Extract the [X, Y] coordinate from the center of the cell holding the provided text.  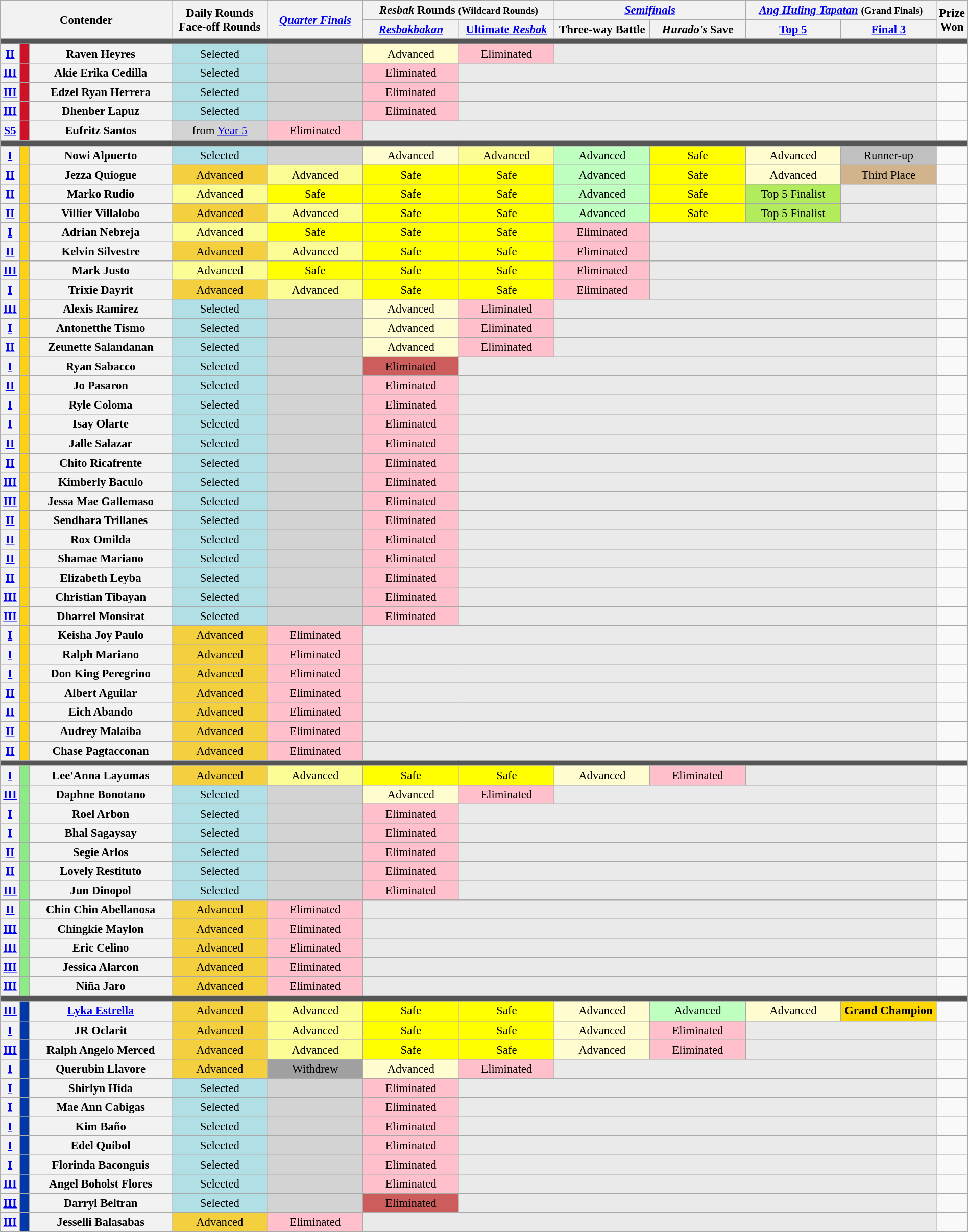
Keisha Joy Paulo [101, 635]
Shirlyn Hida [101, 1088]
Dharrel Monsirat [101, 617]
JR Oclarit [101, 1030]
Mae Ann Cabigas [101, 1107]
Ryle Coloma [101, 405]
S5 [10, 131]
Grand Champion [888, 1011]
Eric Celino [101, 948]
Dhenber Lapuz [101, 112]
Ultimate Resbak [506, 30]
from Year 5 [220, 131]
Niña Jaro [101, 986]
Audrey Malaiba [101, 731]
Chase Pagtacconan [101, 751]
Jesselli Balasabas [101, 1222]
Contender [86, 19]
Nowi Alpuerto [101, 155]
Jalle Salazar [101, 443]
Ralph Angelo Merced [101, 1050]
Lovely Restituto [101, 871]
Jessa Mae Gallemaso [101, 501]
Angel Boholst Flores [101, 1184]
Querubin Llavore [101, 1069]
Quarter Finals [316, 19]
Segie Arlos [101, 852]
Resbak Rounds (Wildcard Rounds) [458, 10]
Ryan Sabacco [101, 367]
Lee'Anna Layumas [101, 775]
Final 3 [888, 30]
Roel Arbon [101, 814]
Kim Baño [101, 1126]
Don King Peregrino [101, 674]
Bhal Sagaysay [101, 833]
Akie Erika Cedilla [101, 73]
Prize Won [952, 19]
Edel Quibol [101, 1146]
Adrian Nebreja [101, 232]
Jessica Alarcon [101, 967]
Marko Rudio [101, 194]
Alexis Ramirez [101, 309]
Albert Aguilar [101, 693]
Isay Olarte [101, 424]
Christian Tibayan [101, 597]
Resbakbakan [411, 30]
Chingkie Maylon [101, 929]
Jezza Quiogue [101, 175]
Florinda Baconguis [101, 1165]
Chito Ricafrente [101, 463]
Eufritz Santos [101, 131]
Kelvin Silvestre [101, 251]
Mark Justo [101, 271]
Hurado's Save [697, 30]
Eich Abando [101, 713]
Top 5 [793, 30]
Daily RoundsFace-off Rounds [220, 19]
Ang Huling Tapatan (Grand Finals) [841, 10]
Semifinals [650, 10]
Edzel Ryan Herrera [101, 92]
Runner-up [888, 155]
Withdrew [316, 1069]
Sendhara Trillanes [101, 520]
Villier Villalobo [101, 213]
Ralph Mariano [101, 655]
Lyka Estrella [101, 1011]
Darryl Beltran [101, 1203]
Jun Dinopol [101, 890]
Elizabeth Leyba [101, 578]
Antonetthe Tismo [101, 328]
Daphne Bonotano [101, 794]
Kimberly Baculo [101, 482]
Trixie Dayrit [101, 290]
Zeunette Salandanan [101, 347]
Shamae Mariano [101, 559]
Third Place [888, 175]
Rox Omilda [101, 539]
Raven Heyres [101, 54]
Three-way Battle [602, 30]
Chin Chin Abellanosa [101, 910]
Jo Pasaron [101, 386]
